Determine the (X, Y) coordinate at the center of the cell enclosing the given text.  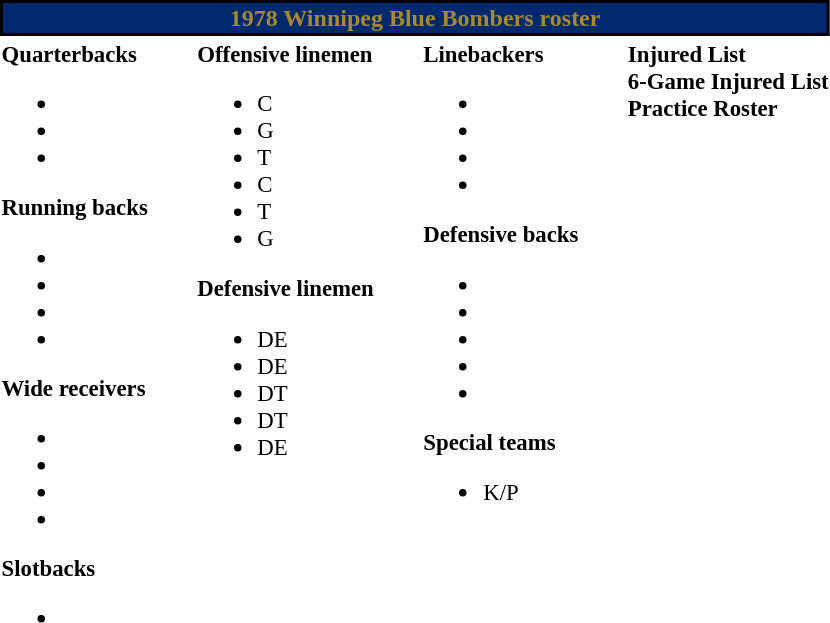
1978 Winnipeg Blue Bombers roster (415, 18)
